Return the [x, y] coordinate for the center point of the cell that contains the specified text.  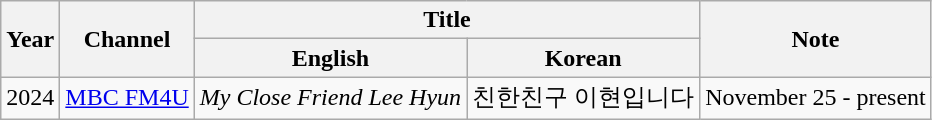
Channel [127, 39]
Note [816, 39]
2024 [30, 98]
My Close Friend Lee Hyun [330, 98]
English [330, 58]
MBC FM4U [127, 98]
친한친구 이현입니다 [584, 98]
Korean [584, 58]
Year [30, 39]
Title [446, 20]
November 25 - present [816, 98]
